Scan for the cell matching the given text and deliver its (X, Y) coordinate at center. 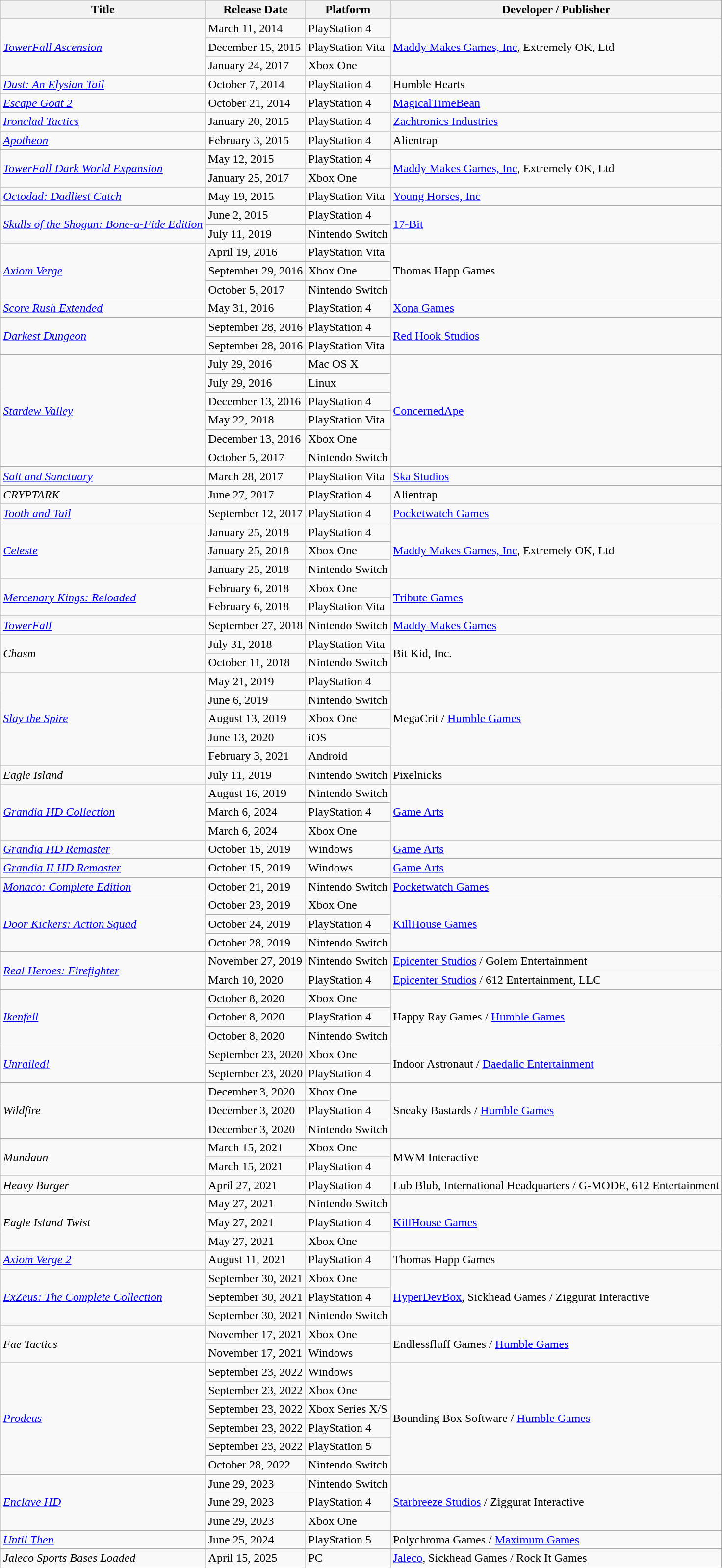
Heavy Burger (103, 1185)
May 21, 2019 (256, 681)
July 31, 2018 (256, 644)
October 11, 2018 (256, 663)
Grandia II HD Remaster (103, 868)
Grandia HD Remaster (103, 849)
Prodeus (103, 1418)
Mundaun (103, 1157)
September 12, 2017 (256, 513)
Escape Goat 2 (103, 103)
Indoor Astronaut / Daedalic Entertainment (556, 1064)
Salt and Sanctuary (103, 476)
Octodad: Dadliest Catch (103, 196)
iOS (348, 737)
Enclave HD (103, 1502)
May 31, 2016 (256, 308)
Release Date (256, 10)
February 3, 2021 (256, 756)
October 24, 2019 (256, 924)
February 3, 2015 (256, 140)
Platform (348, 10)
May 19, 2015 (256, 196)
17-Bit (556, 224)
Bounding Box Software / Humble Games (556, 1418)
Epicenter Studios / Golem Entertainment (556, 961)
Stardew Valley (103, 411)
January 20, 2015 (256, 122)
Title (103, 10)
October 28, 2019 (256, 943)
Ska Studios (556, 476)
ExZeus: The Complete Collection (103, 1297)
ConcernedApe (556, 411)
August 13, 2019 (256, 719)
MagicalTimeBean (556, 103)
Tribute Games (556, 597)
Mercenary Kings: Reloaded (103, 597)
November 27, 2019 (256, 961)
September 29, 2016 (256, 271)
Epicenter Studios / 612 Entertainment, LLC (556, 980)
October 21, 2014 (256, 103)
Axiom Verge (103, 271)
TowerFall (103, 625)
June 2, 2015 (256, 215)
Xbox Series X/S (348, 1409)
Polychroma Games / Maximum Games (556, 1540)
Eagle Island Twist (103, 1222)
December 15, 2015 (256, 47)
PC (348, 1558)
Until Then (103, 1540)
March 11, 2014 (256, 28)
June 25, 2024 (256, 1540)
May 22, 2018 (256, 420)
June 6, 2019 (256, 700)
Mac OS X (348, 364)
TowerFall Ascension (103, 47)
TowerFall Dark World Expansion (103, 168)
Tooth and Tail (103, 513)
Maddy Makes Games (556, 625)
Slay the Spire (103, 719)
CRYPTARK (103, 495)
Developer / Publisher (556, 10)
Apotheon (103, 140)
Red Hook Studios (556, 336)
Happy Ray Games / Humble Games (556, 1017)
January 25, 2017 (256, 177)
Endlessfluff Games / Humble Games (556, 1344)
October 23, 2019 (256, 905)
HyperDevBox, Sickhead Games / Ziggurat Interactive (556, 1297)
MegaCrit / Humble Games (556, 719)
Pixelnicks (556, 774)
Axiom Verge 2 (103, 1260)
June 13, 2020 (256, 737)
Jaleco, Sickhead Games / Rock It Games (556, 1558)
Score Rush Extended (103, 308)
Android (348, 756)
Linux (348, 383)
Skulls of the Shogun: Bone-a-Fide Edition (103, 224)
Monaco: Complete Edition (103, 887)
Lub Blub, International Headquarters / G-MODE, 612 Entertainment (556, 1185)
Grandia HD Collection (103, 812)
Chasm (103, 653)
April 15, 2025 (256, 1558)
April 27, 2021 (256, 1185)
Door Kickers: Action Squad (103, 924)
Ikenfell (103, 1017)
March 28, 2017 (256, 476)
October 21, 2019 (256, 887)
April 19, 2016 (256, 252)
Real Heroes: Firefighter (103, 971)
MWM Interactive (556, 1157)
Ironclad Tactics (103, 122)
Fae Tactics (103, 1344)
March 10, 2020 (256, 980)
Sneaky Bastards / Humble Games (556, 1110)
Wildfire (103, 1110)
Celeste (103, 550)
August 16, 2019 (256, 793)
Darkest Dungeon (103, 336)
June 27, 2017 (256, 495)
Xona Games (556, 308)
Eagle Island (103, 774)
Jaleco Sports Bases Loaded (103, 1558)
October 7, 2014 (256, 84)
September 27, 2018 (256, 625)
Young Horses, Inc (556, 196)
Bit Kid, Inc. (556, 653)
October 28, 2022 (256, 1465)
January 24, 2017 (256, 66)
May 12, 2015 (256, 159)
Zachtronics Industries (556, 122)
Unrailed! (103, 1064)
Dust: An Elysian Tail (103, 84)
August 11, 2021 (256, 1260)
Starbreeze Studios / Ziggurat Interactive (556, 1502)
Humble Hearts (556, 84)
